From the cell containing the given text, extract its center point as (x, y) coordinate. 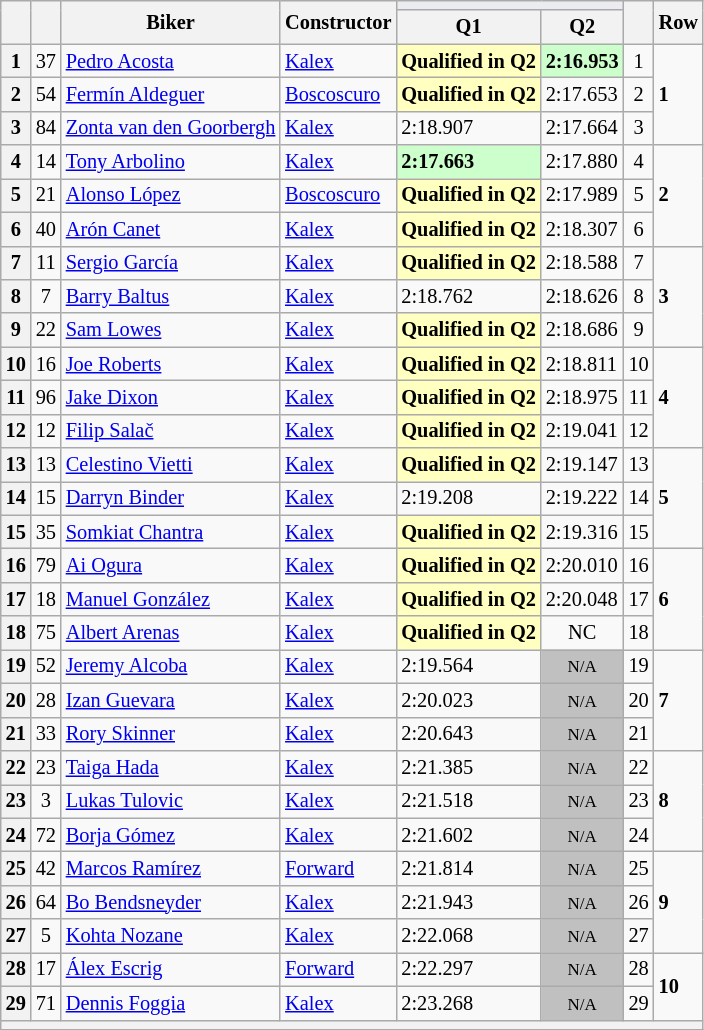
Filip Salač (170, 431)
96 (46, 397)
2:21.943 (468, 902)
Sam Lowes (170, 330)
2:21.518 (468, 801)
Rory Skinner (170, 734)
Constructor (338, 22)
37 (46, 61)
Sergio García (170, 263)
2:19.316 (582, 532)
Arón Canet (170, 229)
64 (46, 902)
Celestino Vietti (170, 465)
Tony Arbolino (170, 162)
2:19.222 (582, 498)
2:19.147 (582, 465)
2:20.048 (582, 599)
72 (46, 835)
2:20.023 (468, 700)
2:18.975 (582, 397)
Zonta van den Goorbergh (170, 128)
2:23.268 (468, 1003)
2:17.653 (582, 94)
Kohta Nozane (170, 936)
75 (46, 633)
40 (46, 229)
2:20.010 (582, 565)
Q1 (468, 27)
2:17.664 (582, 128)
Taiga Hada (170, 767)
52 (46, 666)
Row (678, 22)
2:21.814 (468, 868)
2:18.307 (582, 229)
79 (46, 565)
33 (46, 734)
Bo Bendsneyder (170, 902)
2:18.686 (582, 330)
2:19.208 (468, 498)
Dennis Foggia (170, 1003)
2:22.068 (468, 936)
Manuel González (170, 599)
35 (46, 532)
42 (46, 868)
Darryn Binder (170, 498)
Q2 (582, 27)
2:18.907 (468, 128)
2:17.663 (468, 162)
2:18.762 (468, 296)
Izan Guevara (170, 700)
2:17.989 (582, 195)
2:18.626 (582, 296)
2:21.602 (468, 835)
2:21.385 (468, 767)
2:20.643 (468, 734)
2:18.811 (582, 364)
Joe Roberts (170, 364)
2:16.953 (582, 61)
2:22.297 (468, 969)
2:19.041 (582, 431)
Fermín Aldeguer (170, 94)
Barry Baltus (170, 296)
Álex Escrig (170, 969)
2:17.880 (582, 162)
Marcos Ramírez (170, 868)
Ai Ogura (170, 565)
Biker (170, 22)
Jake Dixon (170, 397)
2:19.564 (468, 666)
Jeremy Alcoba (170, 666)
Albert Arenas (170, 633)
NC (582, 633)
2:18.588 (582, 263)
84 (46, 128)
71 (46, 1003)
Borja Gómez (170, 835)
Pedro Acosta (170, 61)
Lukas Tulovic (170, 801)
54 (46, 94)
Somkiat Chantra (170, 532)
Alonso López (170, 195)
